Find where the given text appears and provide that cell's center as (x, y) coordinate. 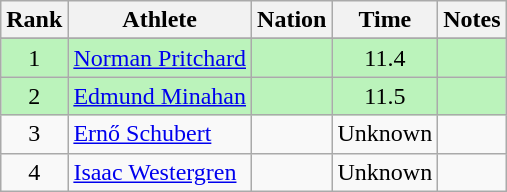
4 (34, 172)
Ernő Schubert (160, 134)
Rank (34, 20)
1 (34, 58)
Norman Pritchard (160, 58)
Notes (472, 20)
11.4 (385, 58)
Time (385, 20)
Edmund Minahan (160, 96)
2 (34, 96)
3 (34, 134)
11.5 (385, 96)
Isaac Westergren (160, 172)
Athlete (160, 20)
Nation (292, 20)
